Detect which cell encompasses the target text, then output its (X, Y) center coordinate. 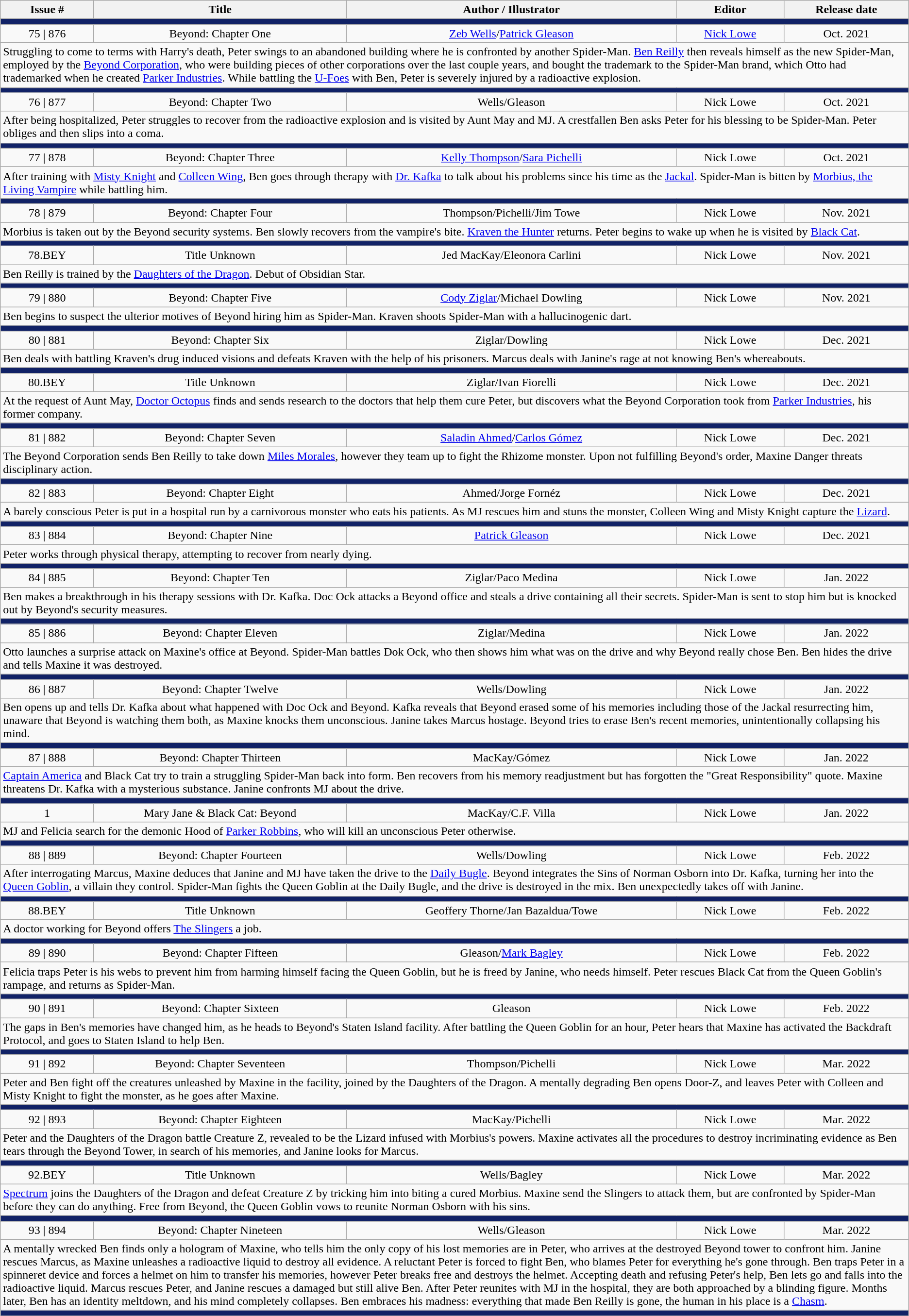
Gleason (511, 1008)
90 | 891 (48, 1008)
MJ and Felicia search for the demonic Hood of Parker Robbins, who will kill an unconscious Peter otherwise. (454, 831)
Thompson/Pichelli/Jim Towe (511, 213)
79 | 880 (48, 298)
Ahmed/Jorge Fornéz (511, 493)
Beyond: Chapter Fifteen (220, 953)
91 | 892 (48, 1064)
Ziglar/Ivan Fiorelli (511, 382)
Beyond: Chapter Ten (220, 578)
Beyond: Chapter Two (220, 102)
Zeb Wells/Patrick Gleason (511, 34)
87 | 888 (48, 757)
Ben Reilly is trained by the Daughters of the Dragon. Debut of Obsidian Star. (454, 274)
Beyond: Chapter One (220, 34)
92.BEY (48, 1175)
Gleason/Mark Bagley (511, 953)
Beyond: Chapter Twelve (220, 689)
93 | 894 (48, 1230)
75 | 876 (48, 34)
76 | 877 (48, 102)
77 | 878 (48, 157)
Mary Jane & Black Cat: Beyond (220, 813)
Title (220, 10)
Kelly Thompson/Sara Pichelli (511, 157)
Beyond: Chapter Seven (220, 438)
Beyond: Chapter Thirteen (220, 757)
Beyond: Chapter Four (220, 213)
Beyond: Chapter Six (220, 340)
89 | 890 (48, 953)
Peter works through physical therapy, attempting to recover from nearly dying. (454, 554)
Geoffery Thorne/Jan Bazaldua/Towe (511, 911)
85 | 886 (48, 633)
82 | 883 (48, 493)
Issue # (48, 10)
Jed MacKay/Eleonora Carlini (511, 255)
78 | 879 (48, 213)
Beyond: Chapter Three (220, 157)
Editor (730, 10)
Thompson/Pichelli (511, 1064)
Release date (846, 10)
88.BEY (48, 911)
81 | 882 (48, 438)
Author / Illustrator (511, 10)
80 | 881 (48, 340)
Beyond: Chapter Eleven (220, 633)
86 | 887 (48, 689)
Ziglar/Paco Medina (511, 578)
84 | 885 (48, 578)
Beyond: Chapter Nine (220, 536)
MacKay/C.F. Villa (511, 813)
Ziglar/Dowling (511, 340)
A doctor working for Beyond offers The Slingers a job. (454, 929)
Ziglar/Medina (511, 633)
80.BEY (48, 382)
Beyond: Chapter Seventeen (220, 1064)
1 (48, 813)
Patrick Gleason (511, 536)
Beyond: Chapter Nineteen (220, 1230)
Beyond: Chapter Fourteen (220, 855)
MacKay/Gómez (511, 757)
78.BEY (48, 255)
MacKay/Pichelli (511, 1119)
Beyond: Chapter Sixteen (220, 1008)
Ben begins to suspect the ulterior motives of Beyond hiring him as Spider-Man. Kraven shoots Spider-Man with a hallucinogenic dart. (454, 316)
Beyond: Chapter Five (220, 298)
92 | 893 (48, 1119)
Cody Ziglar/Michael Dowling (511, 298)
88 | 889 (48, 855)
Saladin Ahmed/Carlos Gómez (511, 438)
Beyond: Chapter Eight (220, 493)
Wells/Bagley (511, 1175)
Beyond: Chapter Eighteen (220, 1119)
83 | 884 (48, 536)
